Find where the given text appears and provide that cell's center as [x, y] coordinate. 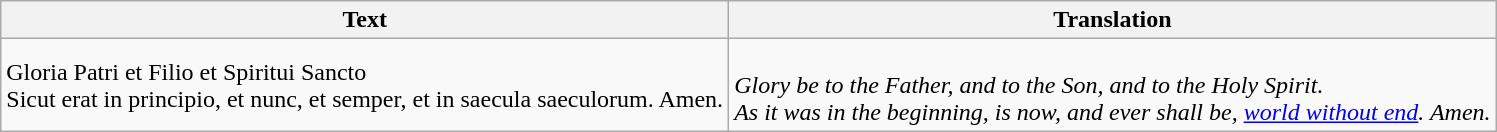
Gloria Patri et Filio et Spiritui SanctoSicut erat in principio, et nunc, et semper, et in saecula saeculorum. Amen. [365, 85]
Text [365, 20]
Glory be to the Father, and to the Son, and to the Holy Spirit.As it was in the beginning, is now, and ever shall be, world without end. Amen. [1112, 85]
Translation [1112, 20]
